Return the (x, y) coordinate for the center point of the cell that contains the specified text.  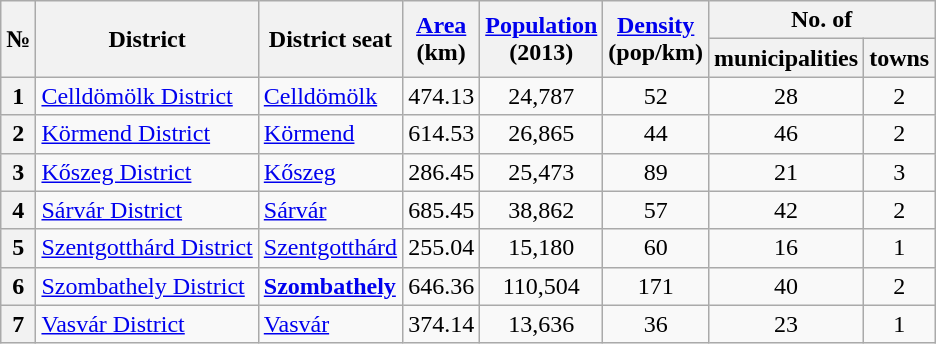
Sárvár District (147, 210)
District seat (330, 39)
36 (656, 324)
Kőszeg District (147, 172)
40 (786, 286)
No. of (822, 20)
44 (656, 134)
Körmend District (147, 134)
52 (656, 96)
286.45 (442, 172)
Körmend (330, 134)
46 (786, 134)
7 (18, 324)
26,865 (542, 134)
13,636 (542, 324)
4 (18, 210)
Szombathely (330, 286)
municipalities (786, 58)
110,504 (542, 286)
28 (786, 96)
16 (786, 248)
89 (656, 172)
15,180 (542, 248)
646.36 (442, 286)
Kőszeg (330, 172)
38,862 (542, 210)
№ (18, 39)
towns (900, 58)
Vasvár (330, 324)
171 (656, 286)
Szentgotthárd District (147, 248)
57 (656, 210)
Vasvár District (147, 324)
25,473 (542, 172)
Celldömölk District (147, 96)
Population(2013) (542, 39)
474.13 (442, 96)
24,787 (542, 96)
Area(km) (442, 39)
374.14 (442, 324)
Celldömölk (330, 96)
Szentgotthárd (330, 248)
21 (786, 172)
Szombathely District (147, 286)
Density(pop/km) (656, 39)
5 (18, 248)
Sárvár (330, 210)
255.04 (442, 248)
23 (786, 324)
District (147, 39)
42 (786, 210)
685.45 (442, 210)
60 (656, 248)
614.53 (442, 134)
6 (18, 286)
